Pinpoint the cell where the given text exists, returning its [x, y] midpoint coordinate. 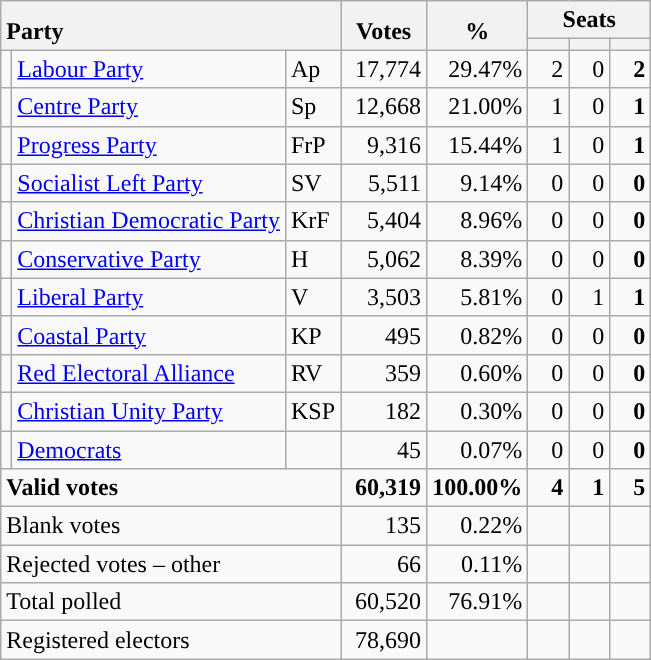
66 [384, 564]
9,316 [384, 145]
5 [630, 488]
135 [384, 526]
0.11% [478, 564]
Christian Unity Party [149, 411]
Progress Party [149, 145]
15.44% [478, 145]
3,503 [384, 297]
Red Electoral Alliance [149, 373]
0.82% [478, 335]
182 [384, 411]
0.60% [478, 373]
45 [384, 449]
12,668 [384, 107]
Ap [312, 69]
Total polled [171, 602]
KP [312, 335]
Party [171, 26]
Centre Party [149, 107]
0.07% [478, 449]
60,319 [384, 488]
76.91% [478, 602]
H [312, 259]
Seats [590, 20]
100.00% [478, 488]
359 [384, 373]
5.81% [478, 297]
5,062 [384, 259]
RV [312, 373]
V [312, 297]
17,774 [384, 69]
0.22% [478, 526]
Liberal Party [149, 297]
Blank votes [171, 526]
FrP [312, 145]
5,404 [384, 221]
5,511 [384, 183]
Democrats [149, 449]
8.39% [478, 259]
60,520 [384, 602]
Socialist Left Party [149, 183]
Registered electors [171, 640]
0.30% [478, 411]
78,690 [384, 640]
Rejected votes – other [171, 564]
Valid votes [171, 488]
Labour Party [149, 69]
21.00% [478, 107]
SV [312, 183]
Conservative Party [149, 259]
Sp [312, 107]
Coastal Party [149, 335]
495 [384, 335]
9.14% [478, 183]
KSP [312, 411]
% [478, 26]
8.96% [478, 221]
Christian Democratic Party [149, 221]
4 [548, 488]
KrF [312, 221]
29.47% [478, 69]
Votes [384, 26]
